Identify which cell holds the provided text, then report its [X, Y] central coordinate. 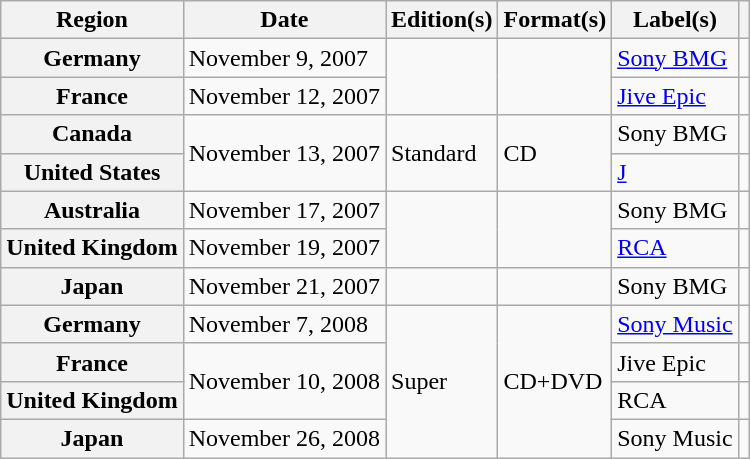
November 26, 2008 [284, 438]
Australia [92, 210]
November 17, 2007 [284, 210]
November 13, 2007 [284, 153]
CD+DVD [555, 381]
CD [555, 153]
Super [442, 381]
J [675, 172]
Canada [92, 134]
November 19, 2007 [284, 248]
Format(s) [555, 20]
United States [92, 172]
November 9, 2007 [284, 58]
Region [92, 20]
Edition(s) [442, 20]
Date [284, 20]
November 12, 2007 [284, 96]
November 10, 2008 [284, 381]
Label(s) [675, 20]
November 21, 2007 [284, 286]
November 7, 2008 [284, 324]
Standard [442, 153]
